Capture the cell that displays the provided text and extract its (x, y) central coordinate. 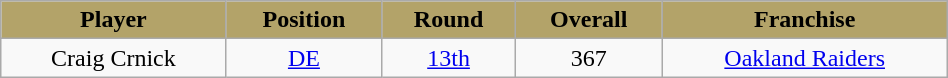
Oakland Raiders (804, 58)
DE (304, 58)
Player (114, 20)
13th (449, 58)
Overall (588, 20)
367 (588, 58)
Position (304, 20)
Franchise (804, 20)
Round (449, 20)
Craig Crnick (114, 58)
